Find where the given text appears and provide that cell's center as (x, y) coordinate. 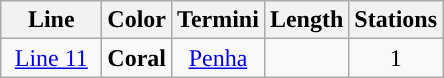
1 (396, 58)
Coral (137, 58)
Termini (218, 20)
Penha (218, 58)
Stations (396, 20)
Line 11 (52, 58)
Length (306, 20)
Line (52, 20)
Color (137, 20)
